Search for the cell housing the specified text and yield its (x, y) center coordinate. 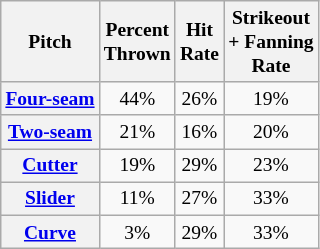
Two-seam (50, 132)
Cutter (50, 166)
26% (199, 98)
23% (272, 166)
Four-seam (50, 98)
Percent Thrown (137, 42)
20% (272, 132)
Hit Rate (199, 42)
11% (137, 198)
3% (137, 232)
44% (137, 98)
16% (199, 132)
21% (137, 132)
Strikeout + Fanning Rate (272, 42)
Slider (50, 198)
Curve (50, 232)
27% (199, 198)
Pitch (50, 42)
